Output the (X, Y) coordinate of the center of the cell containing the given text.  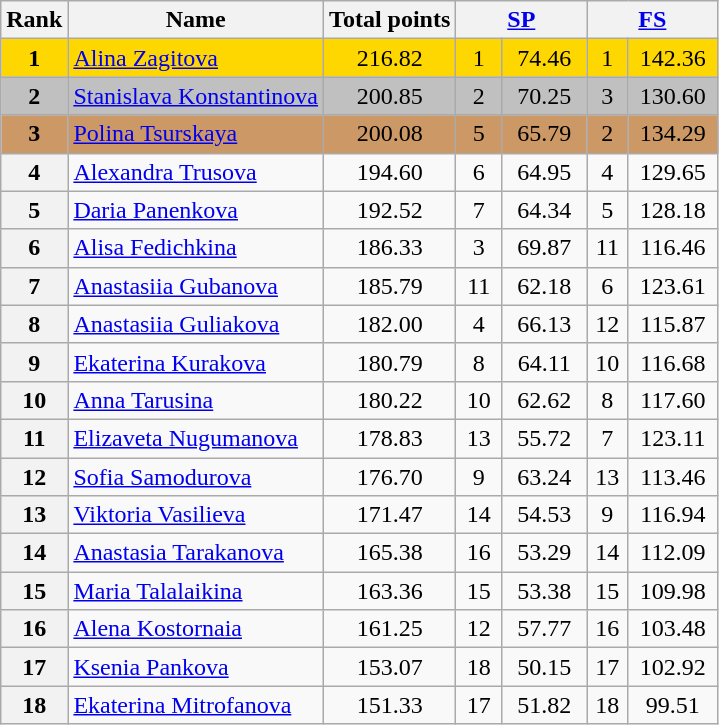
50.15 (544, 667)
Alexandra Trusova (196, 172)
62.18 (544, 286)
112.09 (673, 553)
142.36 (673, 58)
128.18 (673, 210)
151.33 (390, 705)
64.95 (544, 172)
116.46 (673, 248)
Elizaveta Nugumanova (196, 438)
Viktoria Vasilieva (196, 515)
171.47 (390, 515)
216.82 (390, 58)
116.68 (673, 362)
117.60 (673, 400)
74.46 (544, 58)
64.11 (544, 362)
Sofia Samodurova (196, 477)
Alisa Fedichkina (196, 248)
200.85 (390, 96)
116.94 (673, 515)
57.77 (544, 629)
130.60 (673, 96)
Alena Kostornaia (196, 629)
99.51 (673, 705)
153.07 (390, 667)
180.22 (390, 400)
Alina Zagitova (196, 58)
103.48 (673, 629)
129.65 (673, 172)
182.00 (390, 324)
186.33 (390, 248)
51.82 (544, 705)
134.29 (673, 134)
65.79 (544, 134)
194.60 (390, 172)
180.79 (390, 362)
63.24 (544, 477)
62.62 (544, 400)
Ekaterina Mitrofanova (196, 705)
SP (522, 20)
165.38 (390, 553)
53.29 (544, 553)
Anastasiia Guliakova (196, 324)
Ksenia Pankova (196, 667)
69.87 (544, 248)
53.38 (544, 591)
Total points (390, 20)
Anna Tarusina (196, 400)
64.34 (544, 210)
FS (652, 20)
Polina Tsurskaya (196, 134)
192.52 (390, 210)
54.53 (544, 515)
Maria Talalaikina (196, 591)
66.13 (544, 324)
163.36 (390, 591)
115.87 (673, 324)
Anastasiia Gubanova (196, 286)
178.83 (390, 438)
Anastasia Tarakanova (196, 553)
Stanislava Konstantinova (196, 96)
109.98 (673, 591)
Ekaterina Kurakova (196, 362)
113.46 (673, 477)
123.61 (673, 286)
200.08 (390, 134)
102.92 (673, 667)
161.25 (390, 629)
176.70 (390, 477)
70.25 (544, 96)
Daria Panenkova (196, 210)
55.72 (544, 438)
185.79 (390, 286)
Rank (34, 20)
123.11 (673, 438)
Name (196, 20)
